Find where the given text appears and provide that cell's center as (x, y) coordinate. 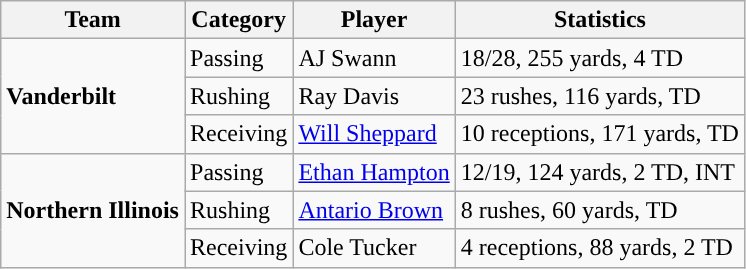
8 rushes, 60 yards, TD (600, 210)
18/28, 255 yards, 4 TD (600, 58)
Northern Illinois (93, 210)
AJ Swann (374, 58)
Player (374, 20)
Will Sheppard (374, 134)
Vanderbilt (93, 96)
4 receptions, 88 yards, 2 TD (600, 248)
Team (93, 20)
12/19, 124 yards, 2 TD, INT (600, 172)
Antario Brown (374, 210)
23 rushes, 116 yards, TD (600, 96)
Cole Tucker (374, 248)
Statistics (600, 20)
Category (238, 20)
Ethan Hampton (374, 172)
Ray Davis (374, 96)
10 receptions, 171 yards, TD (600, 134)
